Locate the cell with the specified text and output its (X, Y) center coordinate. 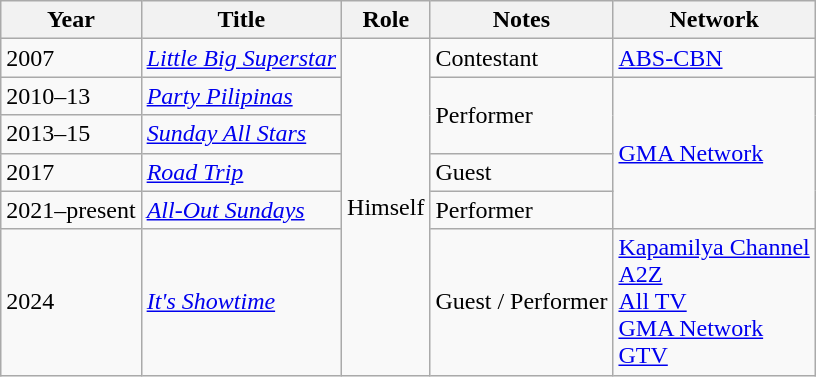
GMA Network (714, 153)
Kapamilya Channel A2Z All TV GMA Network GTV (714, 302)
2017 (71, 172)
Contestant (522, 58)
Sunday All Stars (241, 134)
All-Out Sundays (241, 210)
Network (714, 20)
Guest (522, 172)
2007 (71, 58)
Road Trip (241, 172)
2021–present (71, 210)
It's Showtime (241, 302)
Himself (386, 207)
2013–15 (71, 134)
ABS-CBN (714, 58)
2024 (71, 302)
Party Pilipinas (241, 96)
Role (386, 20)
Guest / Performer (522, 302)
Little Big Superstar (241, 58)
2010–13 (71, 96)
Notes (522, 20)
Title (241, 20)
Year (71, 20)
